Search for the cell housing the specified text and yield its [x, y] center coordinate. 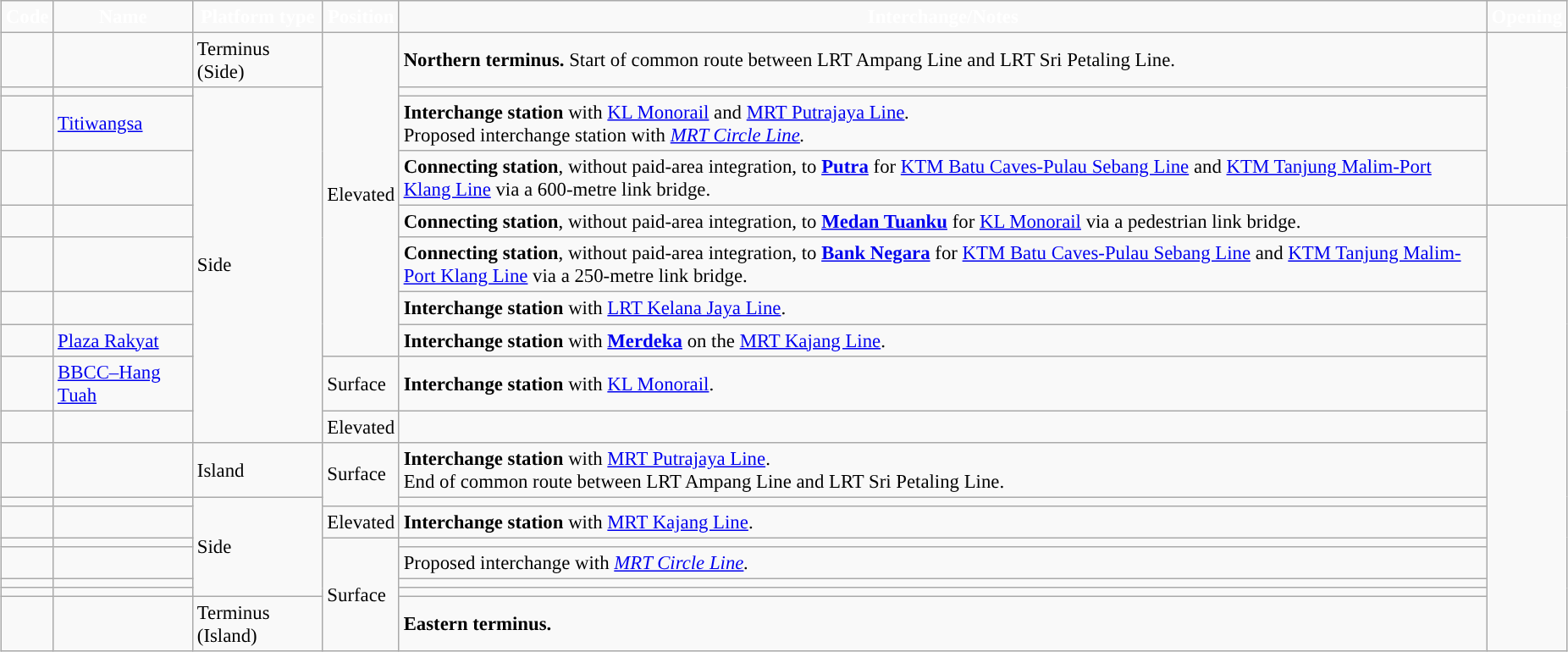
Position [361, 17]
Terminus (Side) [257, 61]
Interchange station with MRT Putrajaya Line.End of common route between LRT Ampang Line and LRT Sri Petaling Line. [943, 469]
Interchange station with KL Monorail and MRT Putrajaya Line.Proposed interchange station with MRT Circle Line. [943, 124]
Opening [1527, 17]
Interchange station with LRT Kelana Jaya Line. [943, 308]
Proposed interchange with MRT Circle Line. [943, 563]
Interchange station with Merdeka on the MRT Kajang Line. [943, 340]
Platform type [257, 17]
Interchange/Notes [943, 17]
Code [27, 17]
Eastern terminus. [943, 625]
Titiwangsa [124, 124]
Northern terminus. Start of common route between LRT Ampang Line and LRT Sri Petaling Line. [943, 61]
Terminus (Island) [257, 625]
BBCC–Hang Tuah [124, 383]
Island [257, 469]
Plaza Rakyat [124, 340]
Interchange station with MRT Kajang Line. [943, 522]
Connecting station, without paid-area integration, to Medan Tuanku for KL Monorail via a pedestrian link bridge. [943, 222]
Interchange station with KL Monorail. [943, 383]
Name [124, 17]
